Find where the given text appears and provide that cell's center as [X, Y] coordinate. 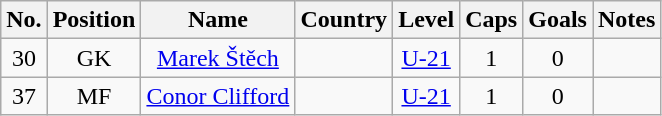
Conor Clifford [218, 96]
Notes [626, 20]
Level [426, 20]
30 [24, 58]
GK [94, 58]
Position [94, 20]
Name [218, 20]
MF [94, 96]
Goals [558, 20]
Marek Štěch [218, 58]
No. [24, 20]
Country [344, 20]
Caps [492, 20]
37 [24, 96]
